Search for the cell housing the specified text and yield its [X, Y] center coordinate. 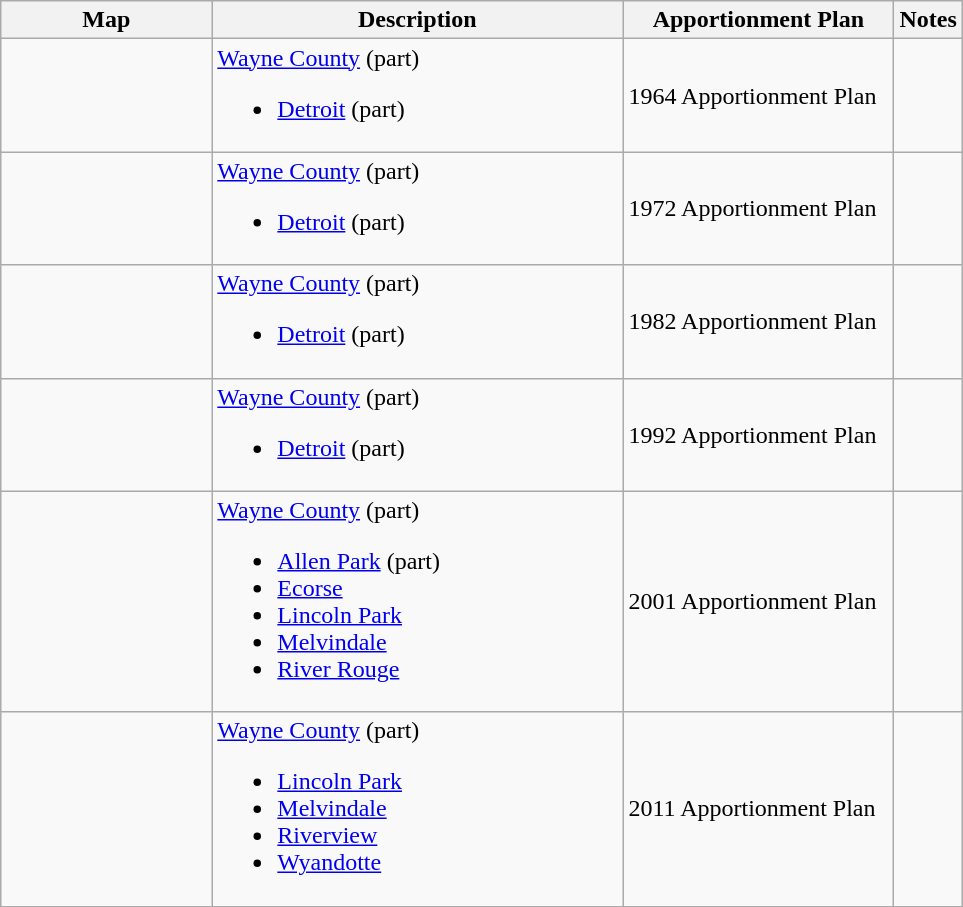
2011 Apportionment Plan [758, 809]
Wayne County (part)Lincoln ParkMelvindaleRiverviewWyandotte [418, 809]
Description [418, 20]
Notes [928, 20]
Wayne County (part)Allen Park (part)EcorseLincoln ParkMelvindaleRiver Rouge [418, 602]
1982 Apportionment Plan [758, 322]
1992 Apportionment Plan [758, 434]
1964 Apportionment Plan [758, 96]
Map [106, 20]
2001 Apportionment Plan [758, 602]
Apportionment Plan [758, 20]
1972 Apportionment Plan [758, 208]
